Output the [X, Y] coordinate of the center of the cell containing the given text.  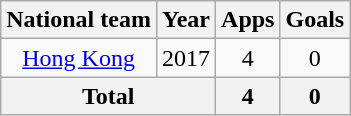
Apps [248, 20]
National team [79, 20]
2017 [186, 58]
Year [186, 20]
Hong Kong [79, 58]
Total [108, 96]
Goals [315, 20]
